Return the (X, Y) coordinate for the center point of the cell that contains the specified text.  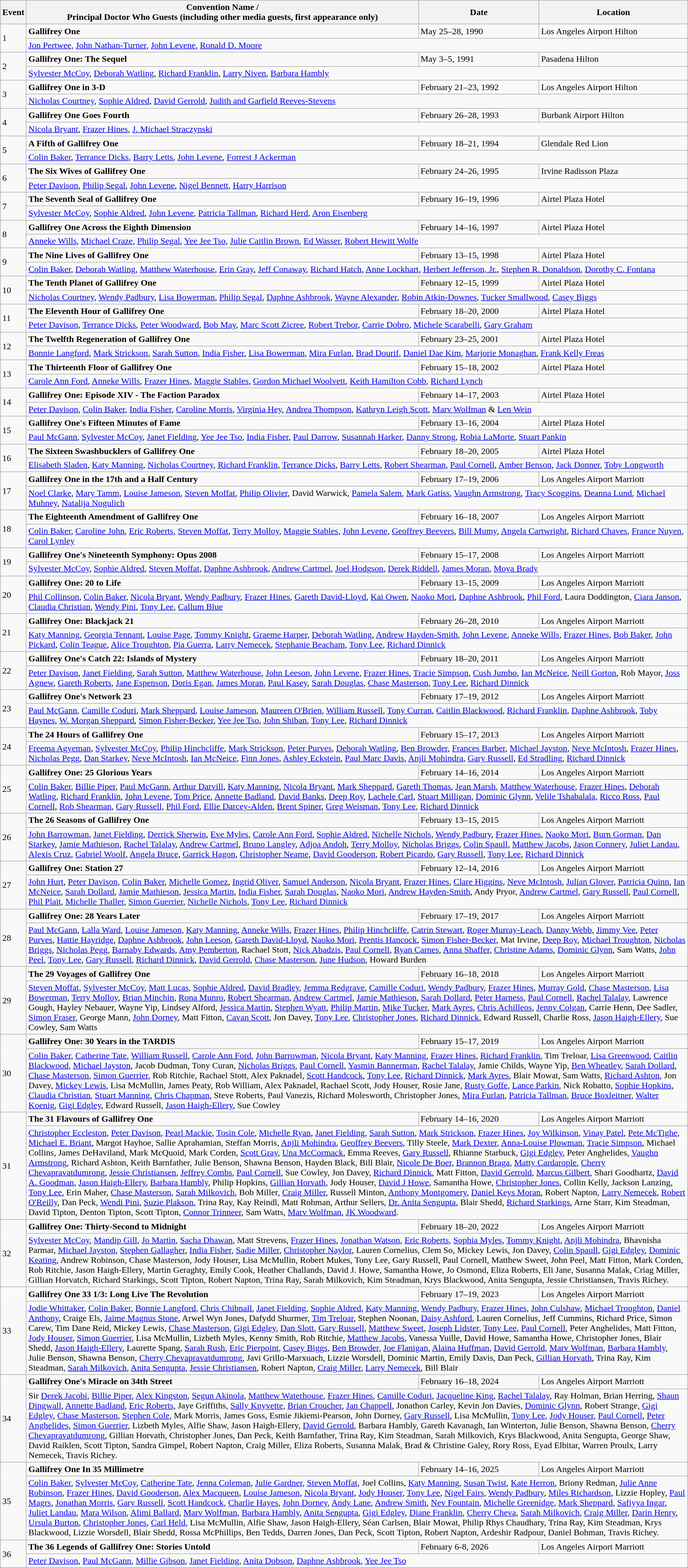
18 (13, 529)
Gallifrey One: 30 Years in the TARDIS (223, 1041)
35 (13, 1501)
34 (13, 1418)
28 (13, 937)
February 13–15, 2015 (479, 820)
Nicholas Courtney, Sophie Aldred, David Gerrold, Judith and Garfield Reeves-Stevens (357, 101)
31 (13, 1166)
February 17–19, 2012 (479, 697)
February 15–17, 2019 (479, 1041)
Sylvester McCoy, Sophie Aldred, Steven Moffat, Daphne Ashbrook, Andrew Cartmel, Joel Hodgson, Derek Riddell, James Moran, Moya Brady (357, 569)
Gallifrey One in 3-D (223, 87)
Gallifrey One (223, 31)
14 (13, 402)
Gallifrey One's Catch 22: Islands of Mystery (223, 658)
Gallifrey One 33 1/3: Long Live The Revolution (223, 1294)
Peter Davison, Colin Baker, India Fisher, Caroline Morris, Virginia Hey, Andrea Thompson, Kathryn Leigh Scott, Marv Wolfman & Len Wein (357, 409)
Colin Baker, Terrance Dicks, Barry Letts, John Levene, Forrest J Ackerman (357, 157)
22 (13, 671)
36 (13, 1554)
29 (13, 1000)
Irvine Radisson Plaza (614, 171)
February 14–16, 2014 (479, 772)
February 18–21, 1994 (479, 143)
13 (13, 374)
The Six Wives of Gallifrey One (223, 171)
February 17–19, 2006 (479, 479)
7 (13, 206)
February 14–16, 1997 (479, 227)
February 6-8, 2026 (479, 1547)
Gallifrey One's Network 23 (223, 697)
10 (13, 290)
19 (13, 562)
February 13–16, 2004 (479, 423)
Gallifrey One's Miracle on 34th Street (223, 1382)
The Seventh Seal of Gallifrey One (223, 199)
9 (13, 262)
February 26–28, 1993 (479, 115)
February 15–18, 2002 (479, 367)
The Eighteenth Amendment of Gallifrey One (223, 517)
February 18–20, 2000 (479, 311)
Location (614, 12)
Gallifrey One: Thirty-Second to Midnight (223, 1226)
February 18–20, 2011 (479, 658)
February 23–25, 2001 (479, 339)
The 31 Flavours of Gallifrey One (223, 1119)
The Sixteen Swashbucklers of Gallifrey One (223, 451)
4 (13, 122)
February 16–18, 2018 (479, 974)
Peter Davison, Paul McGann, Millie Gibson, Janet Fielding, Anita Dobson, Daphne Ashbrook, Yee Jee Tso (357, 1561)
Gallifrey One in the 17th and a Half Century (223, 479)
Convention Name / Principal Doctor Who Guests (including other media guests, first appearance only) (223, 12)
The Tenth Planet of Gallifrey One (223, 283)
Gallifrey One: 20 to Life (223, 583)
12 (13, 346)
16 (13, 458)
Date (479, 12)
February 26–28, 2010 (479, 621)
February 21–23, 1992 (479, 87)
Sylvester McCoy, Sophie Aldred, John Levene, Patricia Tallman, Richard Herd, Aron Eisenberg (357, 213)
Peter Davison, Terrance Dicks, Peter Woodward, Bob May, Marc Scott Zicree, Robert Trebor, Carrie Dobro, Michele Scarabelli, Gary Graham (357, 325)
February 14–16, 2025 (479, 1469)
May 3–5, 1991 (479, 59)
Gallifrey One Goes Fourth (223, 115)
Burbank Airport Hilton (614, 115)
17 (13, 491)
Carole Ann Ford, Anneke Wills, Frazer Hines, Maggie Stables, Gordon Michael Woolvett, Keith Hamilton Cobb, Richard Lynch (357, 381)
February 13–15, 2009 (479, 583)
February 12–15, 1999 (479, 283)
February 12–14, 2016 (479, 868)
Sylvester McCoy, Deborah Watling, Richard Franklin, Larry Niven, Barbara Hambly (357, 73)
33 (13, 1331)
The Nine Lives of Gallifrey One (223, 255)
1 (13, 38)
15 (13, 430)
February 16–18, 2007 (479, 517)
30 (13, 1073)
February 17–19, 2023 (479, 1294)
27 (13, 885)
The 26 Seasons of Gallifrey One (223, 820)
8 (13, 234)
February 18–20, 2005 (479, 451)
21 (13, 632)
A Fifth of Gallifrey One (223, 143)
2 (13, 66)
Gallifrey One: 25 Glorious Years (223, 772)
20 (13, 595)
Jon Pertwee, John Nathan-Turner, John Levene, Ronald D. Moore (357, 45)
Gallifrey One: Blackjack 21 (223, 621)
February 17–19, 2017 (479, 916)
25 (13, 789)
Nicholas Courtney, Wendy Padbury, Lisa Bowerman, Philip Segal, Daphne Ashbrook, Wayne Alexander, Robin Atkin-Downes, Tucker Smallwood, Casey Biggs (357, 297)
The Thirteenth Floor of Gallifrey One (223, 367)
The 24 Hours of Gallifrey One (223, 735)
Gallifrey One In 35 Millimetre (223, 1469)
Gallifrey One: 28 Years Later (223, 916)
February 14–16, 2020 (479, 1119)
5 (13, 150)
February 13–15, 1998 (479, 255)
11 (13, 318)
6 (13, 178)
32 (13, 1253)
Gallifrey One's Nineteenth Symphony: Opus 2008 (223, 555)
Anneke Wills, Michael Craze, Philip Segal, Yee Jee Tso, Julie Caitlin Brown, Ed Wasser, Robert Hewitt Wolfe (357, 241)
3 (13, 94)
Gallifrey One: Station 27 (223, 868)
Event (13, 12)
Nicola Bryant, Frazer Hines, J. Michael Straczynski (357, 129)
26 (13, 837)
The Eleventh Hour of Gallifrey One (223, 311)
February 15–17, 2013 (479, 735)
Gallifrey One's Fifteen Minutes of Fame (223, 423)
Pasadena Hilton (614, 59)
The Twelfth Regeneration of Gallifrey One (223, 339)
Gallifrey One Across the Eighth Dimension (223, 227)
The 36 Legends of Gallifrey One: Stories Untold (223, 1547)
Paul McGann, Sylvester McCoy, Janet Fielding, Yee Jee Tso, India Fisher, Paul Darrow, Susannah Harker, Danny Strong, Robia LaMorte, Stuart Pankin (357, 437)
February 15–17, 2008 (479, 555)
Glendale Red Lion (614, 143)
February 18–20, 2022 (479, 1226)
24 (13, 746)
February 14–17, 2003 (479, 395)
February 16–19, 1996 (479, 199)
February 24–26, 1995 (479, 171)
May 25–28, 1990 (479, 31)
Peter Davison, Philip Segal, John Levene, Nigel Bennett, Harry Harrison (357, 185)
Gallifrey One: Episode XIV - The Faction Paradox (223, 395)
The 29 Voyages of Gallifrey One (223, 974)
February 16–18, 2024 (479, 1382)
23 (13, 709)
Gallifrey One: The Sequel (223, 59)
